Output the [x, y] coordinate of the center of the cell containing the given text.  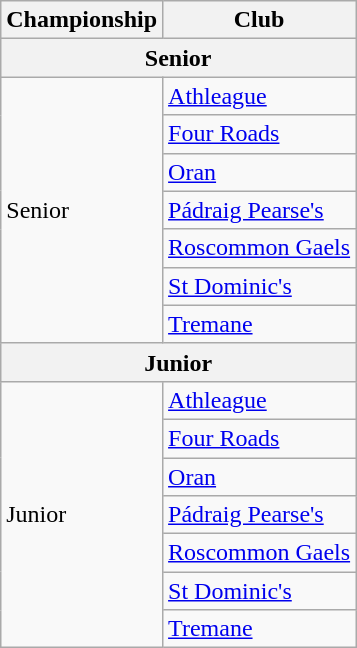
Club [260, 20]
Championship [82, 20]
